Extract the (x, y) coordinate from the center of the cell holding the provided text.  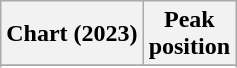
Peakposition (189, 34)
Chart (2023) (72, 34)
